Provide the [X, Y] coordinate of the cell's center where the given text is located.  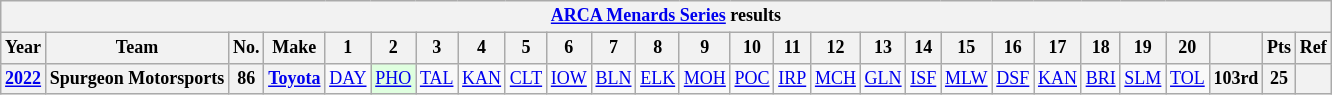
9 [704, 48]
ELK [658, 78]
BRI [1100, 78]
13 [883, 48]
CLT [526, 78]
15 [966, 48]
Ref [1313, 48]
7 [614, 48]
DAY [348, 78]
19 [1143, 48]
POC [752, 78]
10 [752, 48]
6 [568, 48]
SLM [1143, 78]
16 [1013, 48]
Pts [1280, 48]
12 [836, 48]
86 [246, 78]
17 [1058, 48]
Team [136, 48]
BLN [614, 78]
Make [294, 48]
ISF [924, 78]
DSF [1013, 78]
GLN [883, 78]
IRP [792, 78]
2 [394, 48]
PHO [394, 78]
20 [1188, 48]
5 [526, 48]
ARCA Menards Series results [666, 16]
MCH [836, 78]
14 [924, 48]
IOW [568, 78]
MOH [704, 78]
3 [437, 48]
MLW [966, 78]
No. [246, 48]
Year [24, 48]
103rd [1236, 78]
8 [658, 48]
TAL [437, 78]
Spurgeon Motorsports [136, 78]
18 [1100, 48]
4 [482, 48]
25 [1280, 78]
11 [792, 48]
Toyota [294, 78]
2022 [24, 78]
TOL [1188, 78]
1 [348, 48]
